Capture the cell that displays the provided text and extract its [x, y] central coordinate. 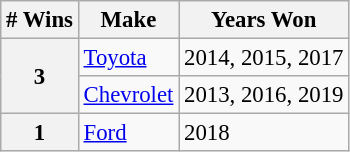
Years Won [264, 20]
# Wins [40, 20]
2014, 2015, 2017 [264, 58]
1 [40, 133]
Chevrolet [128, 95]
3 [40, 76]
Ford [128, 133]
Toyota [128, 58]
2018 [264, 133]
Make [128, 20]
2013, 2016, 2019 [264, 95]
